Provide the (x, y) coordinate of the cell's center where the given text is located.  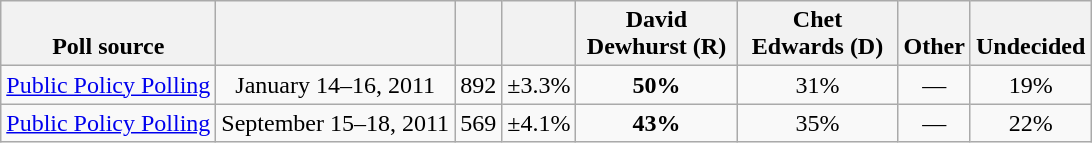
31% (818, 85)
35% (818, 123)
892 (478, 85)
ChetEdwards (D) (818, 34)
±3.3% (539, 85)
±4.1% (539, 123)
Undecided (1030, 34)
September 15–18, 2011 (336, 123)
22% (1030, 123)
DavidDewhurst (R) (656, 34)
January 14–16, 2011 (336, 85)
Other (934, 34)
Poll source (108, 34)
569 (478, 123)
50% (656, 85)
19% (1030, 85)
43% (656, 123)
